Output the (X, Y) coordinate of the center of the cell containing the given text.  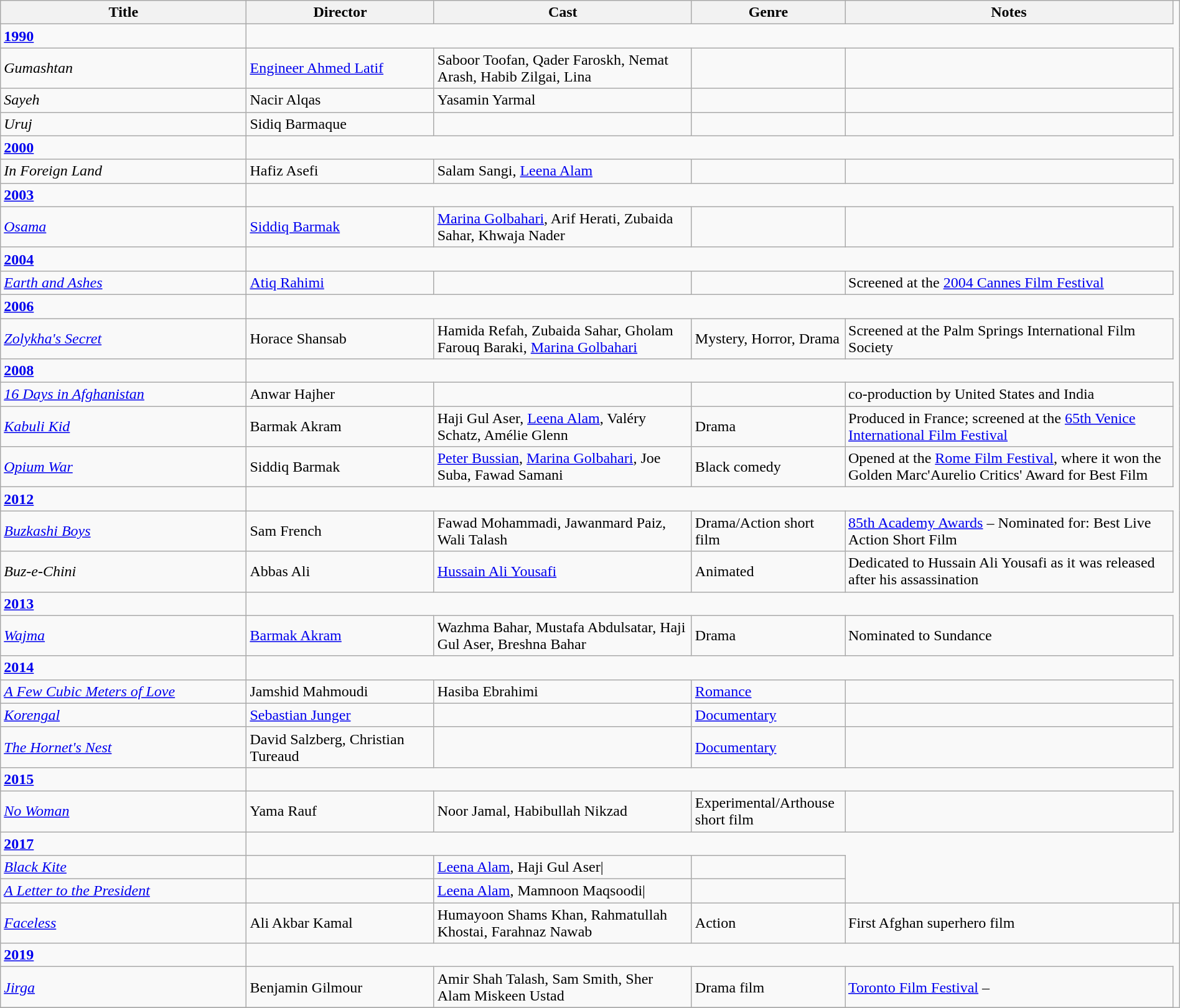
Leena Alam, Haji Gul Aser| (563, 867)
Cast (563, 12)
co-production by United States and India (1009, 394)
Saboor Toofan, Qader Faroskh, Nemat Arash, Habib Zilgai, Lina (563, 68)
Opened at the Rome Film Festival, where it won the Golden Marc'Aurelio Critics' Award for Best Film (1009, 467)
Sebastian Junger (340, 715)
Engineer Ahmed Latif (340, 68)
Jirga (123, 987)
Horace Shansab (340, 338)
Screened at the Palm Springs International Film Society (1009, 338)
Korengal (123, 715)
Opium War (123, 467)
2014 (123, 668)
Nacir Alqas (340, 100)
Wajma (123, 636)
Osama (123, 226)
Uruj (123, 124)
2013 (123, 604)
Hussain Ali Yousafi (563, 571)
Earth and Ashes (123, 282)
Salam Sangi, Leena Alam (563, 171)
Noor Jamal, Habibullah Nikzad (563, 811)
Animated (768, 571)
Produced in France; screened at the 65th Venice International Film Festival (1009, 427)
Sayeh (123, 100)
Fawad Mohammadi, Jawanmard Paiz, Wali Talash (563, 531)
Jamshid Mahmoudi (340, 691)
Buz-e-Chini (123, 571)
Mystery, Horror, Drama (768, 338)
2006 (123, 306)
No Woman (123, 811)
Genre (768, 12)
Wazhma Bahar, Mustafa Abdulsatar, Haji Gul Aser, Breshna Bahar (563, 636)
Leena Alam, Mamnoon Maqsoodi| (563, 891)
2012 (123, 499)
Dedicated to Hussain Ali Yousafi as it was released after his assassination (1009, 571)
Romance (768, 691)
2019 (123, 955)
Director (340, 12)
Drama film (768, 987)
Notes (1009, 12)
Title (123, 12)
Sidiq Barmaque (340, 124)
Atiq Rahimi (340, 282)
Hasiba Ebrahimi (563, 691)
Abbas Ali (340, 571)
Gumashtan (123, 68)
2003 (123, 195)
In Foreign Land (123, 171)
Action (768, 923)
A Letter to the President (123, 891)
Peter Bussian, Marina Golbahari, Joe Suba, Fawad Samani (563, 467)
Experimental/Arthouse short film (768, 811)
Humayoon Shams Khan, Rahmatullah Khostai, Farahnaz Nawab (563, 923)
Faceless (123, 923)
Sam French (340, 531)
16 Days in Afghanistan (123, 394)
Black Kite (123, 867)
Yasamin Yarmal (563, 100)
Black comedy (768, 467)
2004 (123, 259)
2008 (123, 371)
Marina Golbahari, Arif Herati, Zubaida Sahar, Khwaja Nader (563, 226)
2000 (123, 147)
Benjamin Gilmour (340, 987)
Yama Rauf (340, 811)
The Hornet's Nest (123, 747)
Hafiz Asefi (340, 171)
85th Academy Awards – Nominated for: Best Live Action Short Film (1009, 531)
David Salzberg, Christian Tureaud (340, 747)
Buzkashi Boys (123, 531)
Zolykha's Secret (123, 338)
2015 (123, 779)
1990 (123, 36)
Drama/Action short film (768, 531)
Ali Akbar Kamal (340, 923)
Amir Shah Talash, Sam Smith, Sher Alam Miskeen Ustad (563, 987)
Screened at the 2004 Cannes Film Festival (1009, 282)
Hamida Refah, Zubaida Sahar, Gholam Farouq Baraki, Marina Golbahari (563, 338)
Haji Gul Aser, Leena Alam, Valéry Schatz, Amélie Glenn (563, 427)
Kabuli Kid (123, 427)
Anwar Hajher (340, 394)
2017 (123, 843)
First Afghan superhero film (1009, 923)
Toronto Film Festival – (1009, 987)
Nominated to Sundance (1009, 636)
A Few Cubic Meters of Love (123, 691)
